Return [X, Y] of the center of cell containing provided text 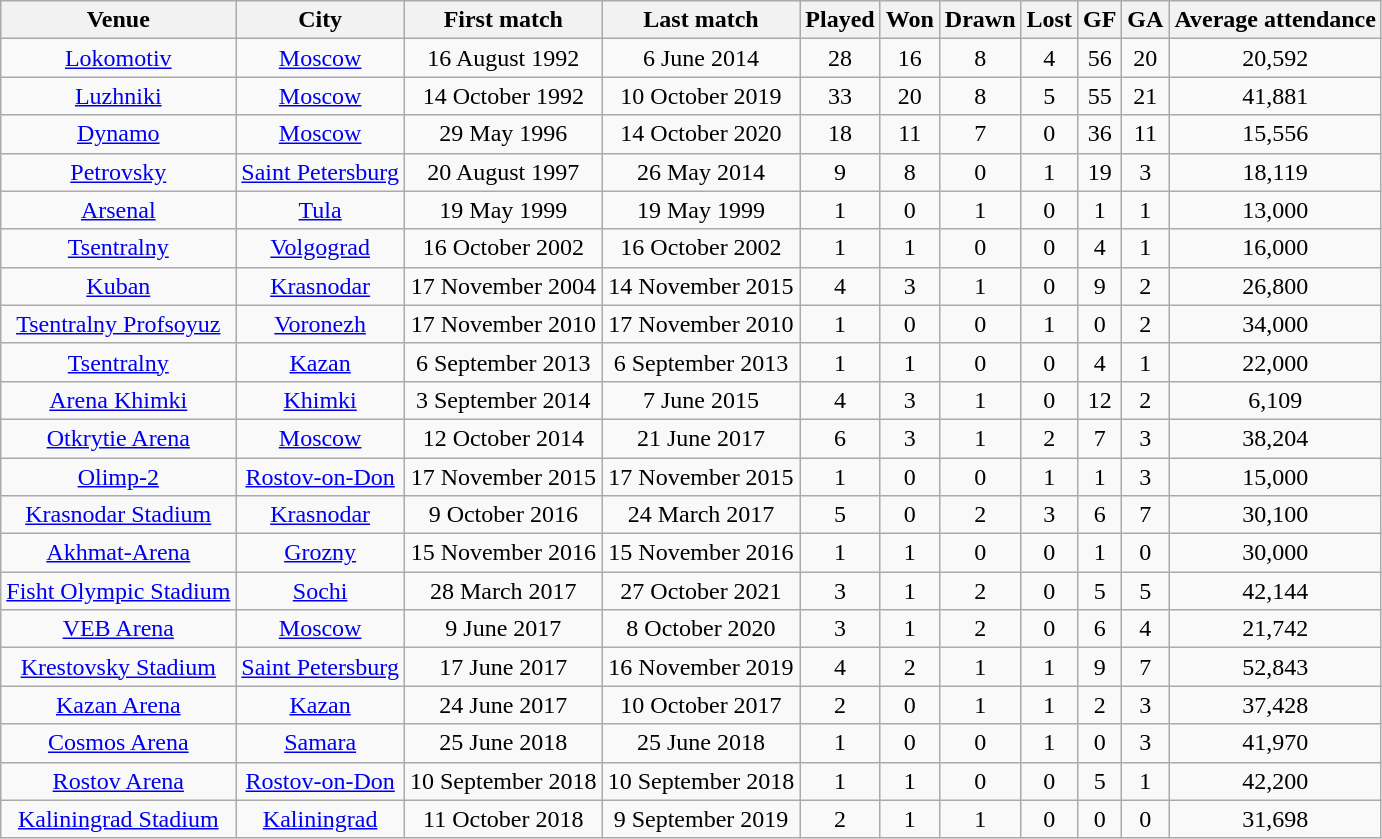
15,000 [1276, 477]
26 May 2014 [701, 172]
20,592 [1276, 58]
16 November 2019 [701, 667]
Olimp-2 [118, 477]
Tsentralny Profsoyuz [118, 324]
Lokomotiv [118, 58]
GA [1146, 20]
Khimki [320, 400]
17 June 2017 [503, 667]
9 October 2016 [503, 515]
41,970 [1276, 743]
6,109 [1276, 400]
55 [1099, 96]
24 June 2017 [503, 705]
Tula [320, 210]
10 October 2017 [701, 705]
31,698 [1276, 819]
Average attendance [1276, 20]
20 August 1997 [503, 172]
11 October 2018 [503, 819]
Arsenal [118, 210]
17 November 2004 [503, 286]
34,000 [1276, 324]
Otkrytie Arena [118, 438]
22,000 [1276, 362]
Kaliningrad Stadium [118, 819]
Kuban [118, 286]
Sochi [320, 591]
Venue [118, 20]
Fisht Olympic Stadium [118, 591]
Lost [1049, 20]
18,119 [1276, 172]
City [320, 20]
Krasnodar Stadium [118, 515]
29 May 1996 [503, 134]
21 [1146, 96]
Kaliningrad [320, 819]
13,000 [1276, 210]
42,200 [1276, 781]
VEB Arena [118, 629]
9 September 2019 [701, 819]
12 [1099, 400]
16 August 1992 [503, 58]
10 October 2019 [701, 96]
Petrovsky [118, 172]
Won [910, 20]
36 [1099, 134]
37,428 [1276, 705]
27 October 2021 [701, 591]
Dynamo [118, 134]
56 [1099, 58]
GF [1099, 20]
42,144 [1276, 591]
21 June 2017 [701, 438]
Rostov Arena [118, 781]
18 [840, 134]
30,000 [1276, 553]
Grozny [320, 553]
Kazan Arena [118, 705]
Volgograd [320, 248]
8 October 2020 [701, 629]
26,800 [1276, 286]
7 June 2015 [701, 400]
41,881 [1276, 96]
Akhmat-Arena [118, 553]
15,556 [1276, 134]
Arena Khimki [118, 400]
First match [503, 20]
Played [840, 20]
28 March 2017 [503, 591]
14 October 1992 [503, 96]
21,742 [1276, 629]
28 [840, 58]
33 [840, 96]
Krestovsky Stadium [118, 667]
Drawn [980, 20]
16,000 [1276, 248]
Luzhniki [118, 96]
24 March 2017 [701, 515]
30,100 [1276, 515]
6 June 2014 [701, 58]
38,204 [1276, 438]
9 June 2017 [503, 629]
Cosmos Arena [118, 743]
19 [1099, 172]
14 November 2015 [701, 286]
12 October 2014 [503, 438]
Samara [320, 743]
52,843 [1276, 667]
3 September 2014 [503, 400]
Voronezh [320, 324]
16 [910, 58]
14 October 2020 [701, 134]
Last match [701, 20]
